Return [X, Y] of the center of cell containing provided text 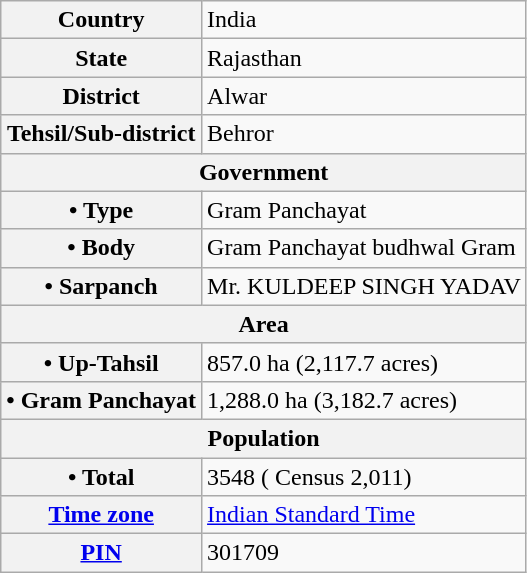
Country [102, 20]
Gram Panchayat budhwal Gram [364, 248]
301709 [364, 553]
Rajasthan [364, 58]
Population [264, 438]
Time zone [102, 515]
3548 ( Census 2,011) [364, 477]
• Type [102, 210]
Indian Standard Time [364, 515]
• Up-Tahsil [102, 362]
Area [264, 324]
PIN [102, 553]
District [102, 96]
Behror [364, 134]
• Body [102, 248]
Mr. KULDEEP SINGH YADAV [364, 286]
857.0 ha (2,117.7 acres) [364, 362]
Government [264, 172]
• Gram Panchayat [102, 400]
1,288.0 ha (3,182.7 acres) [364, 400]
State [102, 58]
Alwar [364, 96]
• Sarpanch [102, 286]
Tehsil/Sub-district [102, 134]
• Total [102, 477]
Gram Panchayat [364, 210]
India [364, 20]
